Identify which cell holds the provided text, then report its [X, Y] central coordinate. 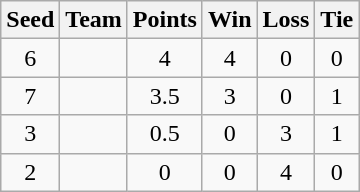
3.5 [164, 96]
Win [230, 20]
2 [30, 172]
Team [94, 20]
Seed [30, 20]
Points [164, 20]
0.5 [164, 134]
Loss [286, 20]
7 [30, 96]
6 [30, 58]
Tie [337, 20]
